Search for the cell housing the specified text and yield its (X, Y) center coordinate. 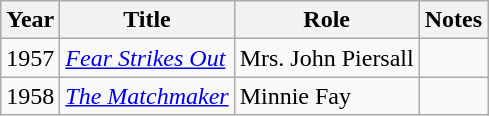
Notes (453, 20)
Title (147, 20)
Role (326, 20)
Year (30, 20)
Fear Strikes Out (147, 58)
1958 (30, 96)
Minnie Fay (326, 96)
1957 (30, 58)
The Matchmaker (147, 96)
Mrs. John Piersall (326, 58)
